Identify which cell holds the provided text, then report its (X, Y) central coordinate. 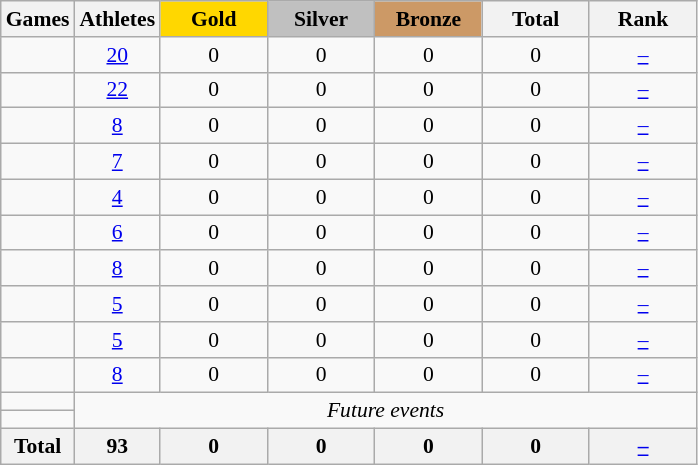
Silver (320, 19)
Gold (214, 19)
93 (117, 447)
4 (117, 197)
Bronze (428, 19)
20 (117, 55)
Future events (385, 411)
7 (117, 162)
22 (117, 90)
6 (117, 233)
Rank (642, 19)
Athletes (117, 19)
Games (38, 19)
